Provide the (X, Y) coordinate of the cell's center where the given text is located.  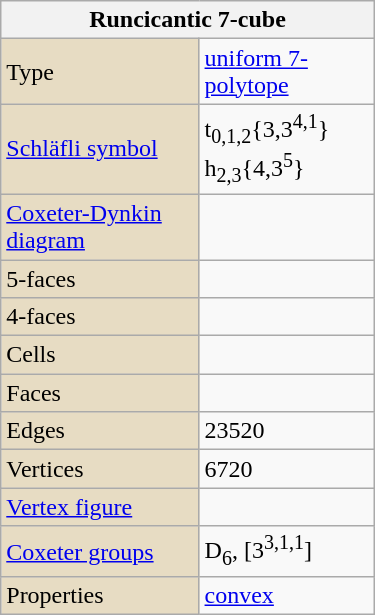
Coxeter-Dynkin diagram (100, 226)
Edges (100, 431)
convex (286, 596)
Runcicantic 7-cube (188, 20)
Schläfli symbol (100, 150)
Vertex figure (100, 507)
Vertices (100, 469)
Type (100, 72)
Cells (100, 355)
23520 (286, 431)
D6, [33,1,1] (286, 552)
4-faces (100, 317)
Faces (100, 393)
Coxeter groups (100, 552)
uniform 7-polytope (286, 72)
Properties (100, 596)
5-faces (100, 279)
t0,1,2{3,34,1}h2,3{4,35} (286, 150)
6720 (286, 469)
